Search for the cell housing the specified text and yield its (X, Y) center coordinate. 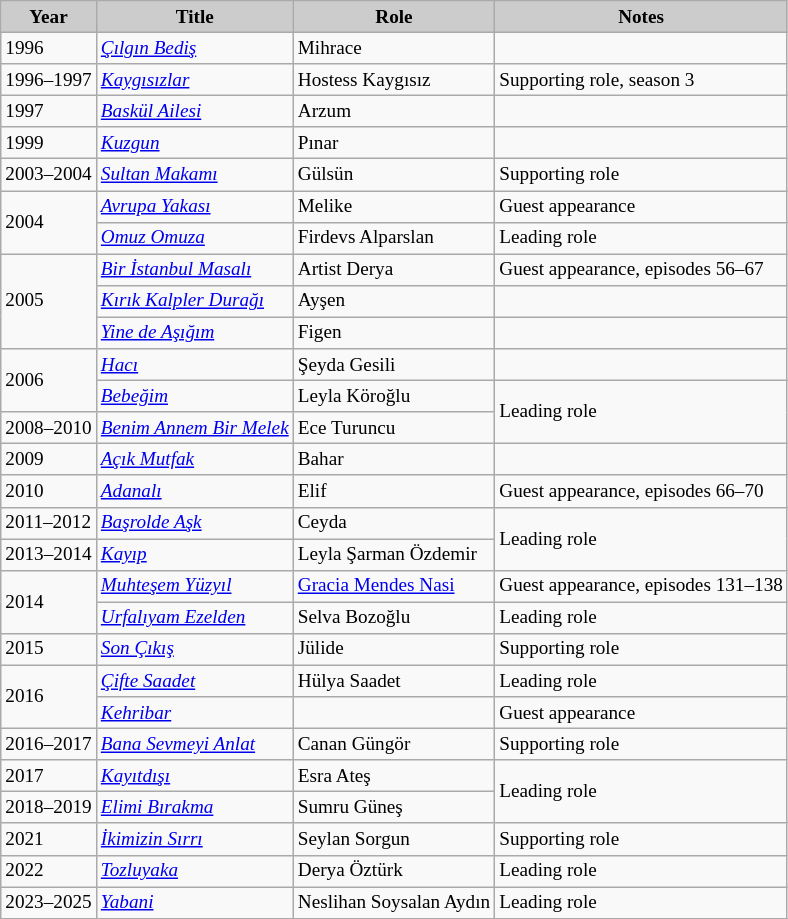
Firdevs Alparslan (394, 238)
Ece Turuncu (394, 428)
Kayıtdışı (194, 776)
Year (49, 17)
Seylan Sorgun (394, 839)
Selva Bozoğlu (394, 618)
İkimizin Sırrı (194, 839)
Urfalıyam Ezelden (194, 618)
Jülide (394, 649)
Yabani (194, 902)
Gülsün (394, 175)
Baskül Ailesi (194, 111)
Açık Mutfak (194, 460)
2014 (49, 602)
Melike (394, 206)
Sultan Makamı (194, 175)
2017 (49, 776)
2016–2017 (49, 744)
Leyla Köroğlu (394, 396)
Leyla Şarman Özdemir (394, 554)
Hacı (194, 365)
Figen (394, 333)
2010 (49, 491)
Ayşen (394, 301)
Son Çıkış (194, 649)
Omuz Omuza (194, 238)
2008–2010 (49, 428)
Hülya Saadet (394, 681)
2003–2004 (49, 175)
Bahar (394, 460)
1996–1997 (49, 80)
2023–2025 (49, 902)
Kuzgun (194, 143)
Notes (642, 17)
Çılgın Bediş (194, 48)
Muhteşem Yüzyıl (194, 586)
Mihrace (394, 48)
Elif (394, 491)
Sumru Güneş (394, 808)
Yine de Aşığım (194, 333)
Role (394, 17)
Kaygısızlar (194, 80)
2015 (49, 649)
Elimi Bırakma (194, 808)
Bebeğim (194, 396)
2013–2014 (49, 554)
Title (194, 17)
1996 (49, 48)
Adanalı (194, 491)
2006 (49, 380)
Tozluyaka (194, 871)
2021 (49, 839)
1999 (49, 143)
2018–2019 (49, 808)
Hostess Kaygısız (394, 80)
Benim Annem Bir Melek (194, 428)
Neslihan Soysalan Aydın (394, 902)
Başrolde Aşk (194, 523)
2011–2012 (49, 523)
Avrupa Yakası (194, 206)
Bir İstanbul Masalı (194, 270)
2005 (49, 302)
Şeyda Gesili (394, 365)
2022 (49, 871)
Gracia Mendes Nasi (394, 586)
Guest appearance, episodes 131–138 (642, 586)
Çifte Saadet (194, 681)
2009 (49, 460)
2004 (49, 222)
Kırık Kalpler Durağı (194, 301)
Guest appearance, episodes 56–67 (642, 270)
Derya Öztürk (394, 871)
Artist Derya (394, 270)
1997 (49, 111)
Guest appearance, episodes 66–70 (642, 491)
Arzum (394, 111)
Ceyda (394, 523)
Bana Sevmeyi Anlat (194, 744)
2016 (49, 696)
Kehribar (194, 713)
Kayıp (194, 554)
Pınar (394, 143)
Canan Güngör (394, 744)
Esra Ateş (394, 776)
Supporting role, season 3 (642, 80)
